Pinpoint the cell where the given text exists, returning its (X, Y) midpoint coordinate. 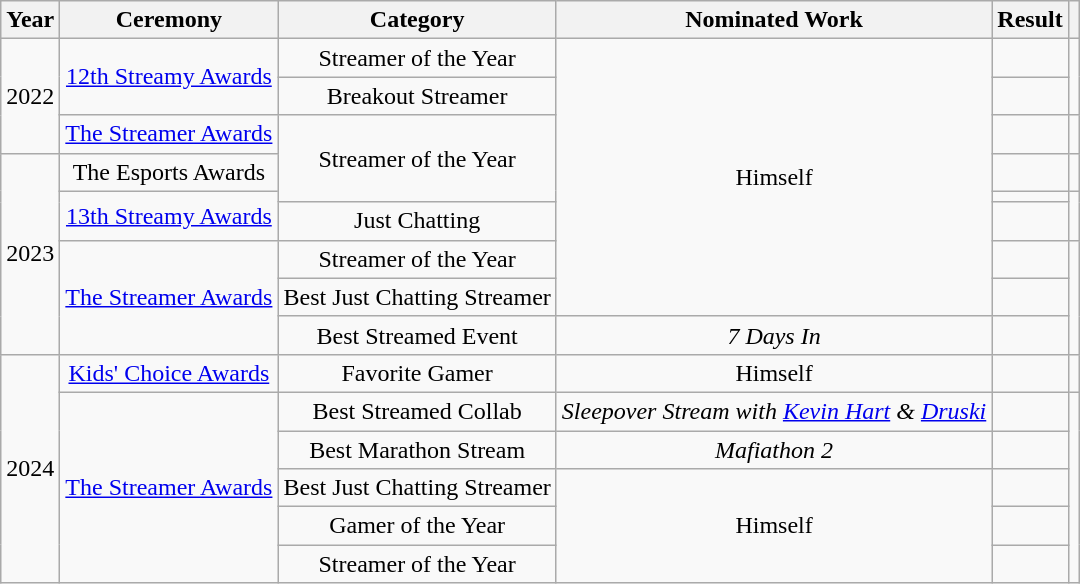
Nominated Work (774, 20)
Best Marathon Stream (417, 449)
Category (417, 20)
Best Streamed Collab (417, 411)
2024 (30, 468)
2022 (30, 96)
Just Chatting (417, 221)
Favorite Gamer (417, 373)
The Esports Awards (169, 172)
12th Streamy Awards (169, 77)
7 Days In (774, 335)
2023 (30, 254)
Gamer of the Year (417, 526)
Sleepover Stream with Kevin Hart & Druski (774, 411)
Best Streamed Event (417, 335)
Kids' Choice Awards (169, 373)
Result (1030, 20)
13th Streamy Awards (169, 216)
Breakout Streamer (417, 96)
Year (30, 20)
Ceremony (169, 20)
Mafiathon 2 (774, 449)
